Extract the (x, y) coordinate from the center of the cell holding the provided text.  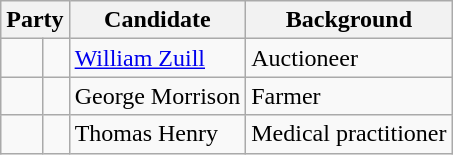
Candidate (158, 20)
Background (349, 20)
Medical practitioner (349, 134)
Party (35, 20)
William Zuill (158, 58)
George Morrison (158, 96)
Thomas Henry (158, 134)
Auctioneer (349, 58)
Farmer (349, 96)
